From the cell containing the given text, extract its center point as (X, Y) coordinate. 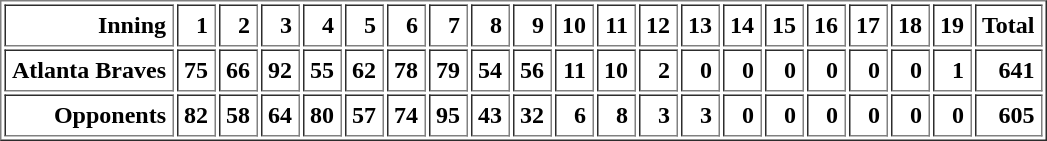
17 (868, 25)
5 (364, 25)
55 (322, 71)
43 (490, 115)
4 (322, 25)
95 (448, 115)
80 (322, 115)
Inning (88, 25)
79 (448, 71)
74 (406, 115)
7 (448, 25)
32 (532, 115)
16 (826, 25)
Atlanta Braves (88, 71)
64 (280, 115)
9 (532, 25)
58 (238, 115)
78 (406, 71)
75 (196, 71)
18 (910, 25)
19 (952, 25)
57 (364, 115)
92 (280, 71)
82 (196, 115)
62 (364, 71)
Total (1008, 25)
13 (700, 25)
14 (742, 25)
641 (1008, 71)
15 (784, 25)
66 (238, 71)
605 (1008, 115)
56 (532, 71)
54 (490, 71)
Opponents (88, 115)
12 (658, 25)
